Capture the cell that displays the provided text and extract its [x, y] central coordinate. 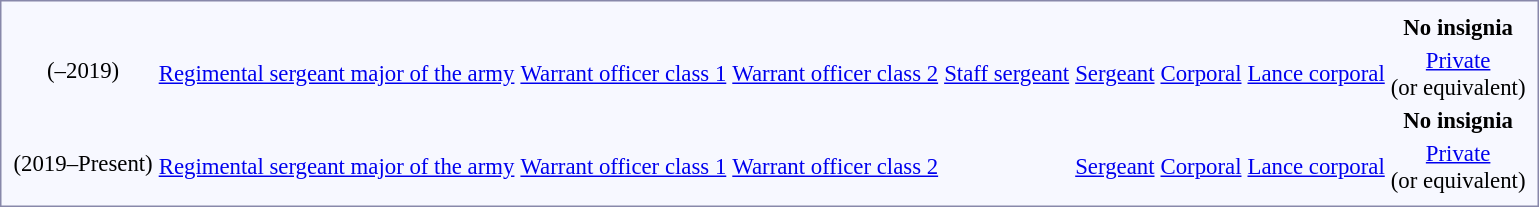
(2019–Present) [83, 150]
(–2019) [83, 57]
Staff sergeant [1007, 74]
